Capture the cell that displays the provided text and extract its [x, y] central coordinate. 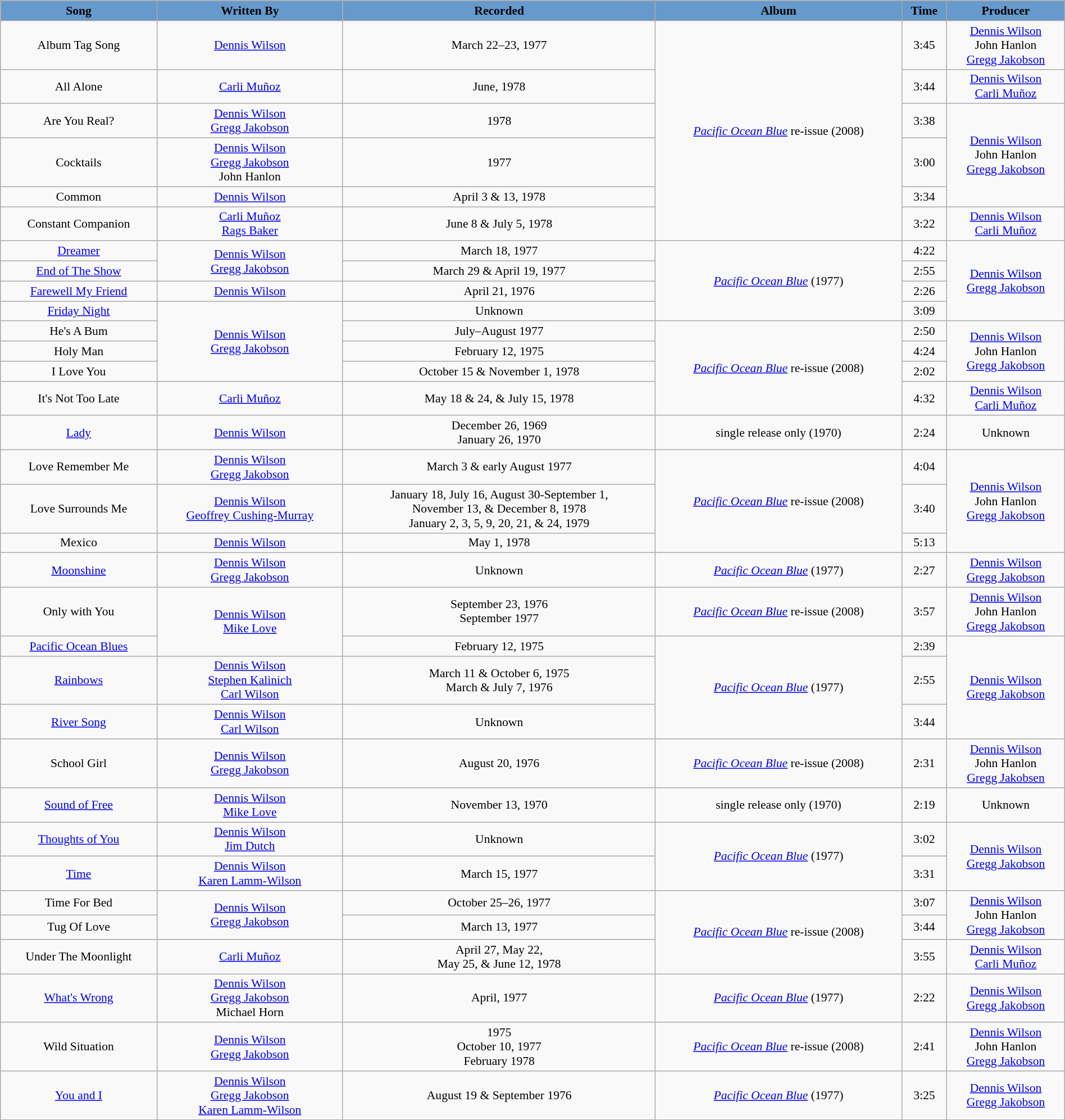
Moonshine [79, 570]
2:22 [925, 998]
June 8 & July 5, 1978 [499, 224]
He's A Bum [79, 331]
July–August 1977 [499, 331]
April 3 & 13, 1978 [499, 197]
3:38 [925, 120]
What's Wrong [79, 998]
Dreamer [79, 251]
March 11 & October 6, 1975March & July 7, 1976 [499, 680]
August 20, 1976 [499, 763]
August 19 & September 1976 [499, 1096]
1975October 10, 1977February 1978 [499, 1046]
It's Not Too Late [79, 398]
3:57 [925, 611]
April, 1977 [499, 998]
2:02 [925, 371]
1977 [499, 162]
3:31 [925, 873]
End of The Show [79, 271]
3:00 [925, 162]
March 22–23, 1977 [499, 45]
Only with You [79, 611]
March 18, 1977 [499, 251]
May 1, 1978 [499, 543]
Carli MuñozRags Baker [249, 224]
March 15, 1977 [499, 873]
4:04 [925, 466]
Dennis WilsonCarl Wilson [249, 722]
Dennis WilsonJim Dutch [249, 838]
Song [79, 11]
October 15 & November 1, 1978 [499, 371]
Pacific Ocean Blues [79, 646]
October 25–26, 1977 [499, 903]
Holy Man [79, 351]
1978 [499, 120]
January 18, July 16, August 30-September 1,November 13, & December 8, 1978January 2, 3, 5, 9, 20, 21, & 24, 1979 [499, 508]
March 3 & early August 1977 [499, 466]
April 21, 1976 [499, 291]
Dennis WilsonGregg JakobsonJohn Hanlon [249, 162]
Under The Moonlight [79, 956]
You and I [79, 1096]
3:55 [925, 956]
2:26 [925, 291]
3:22 [925, 224]
3:25 [925, 1096]
Dennis WilsonKaren Lamm-Wilson [249, 873]
2:19 [925, 805]
Thoughts of You [79, 838]
Dennis WilsonGregg JakobsonMichael Horn [249, 998]
2:50 [925, 331]
Rainbows [79, 680]
March 13, 1977 [499, 927]
Love Remember Me [79, 466]
2:39 [925, 646]
Mexico [79, 543]
2:24 [925, 433]
Tug Of Love [79, 927]
School Girl [79, 763]
Album [779, 11]
Dennis WilsonJohn HanlonGregg Jakobsen [1006, 763]
September 23, 1976September 1977 [499, 611]
May 18 & 24, & July 15, 1978 [499, 398]
All Alone [79, 87]
3:34 [925, 197]
4:32 [925, 398]
December 26, 1969January 26, 1970 [499, 433]
Album Tag Song [79, 45]
Written By [249, 11]
November 13, 1970 [499, 805]
2:31 [925, 763]
3:07 [925, 903]
Farewell My Friend [79, 291]
Are You Real? [79, 120]
Dennis WilsonGeoffrey Cushing-Murray [249, 508]
Producer [1006, 11]
April 27, May 22, May 25, & June 12, 1978 [499, 956]
Common [79, 197]
Lady [79, 433]
4:24 [925, 351]
5:13 [925, 543]
June, 1978 [499, 87]
Cocktails [79, 162]
4:22 [925, 251]
3:45 [925, 45]
3:40 [925, 508]
I Love You [79, 371]
3:02 [925, 838]
Recorded [499, 11]
Constant Companion [79, 224]
Friday Night [79, 311]
2:41 [925, 1046]
Love Surrounds Me [79, 508]
3:09 [925, 311]
Sound of Free [79, 805]
Time For Bed [79, 903]
Wild Situation [79, 1046]
River Song [79, 722]
Dennis WilsonStephen KalinichCarl Wilson [249, 680]
2:27 [925, 570]
Dennis WilsonGregg JakobsonKaren Lamm-Wilson [249, 1096]
March 29 & April 19, 1977 [499, 271]
